Provide the (x, y) coordinate of the cell's center where the given text is located.  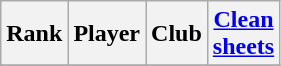
Player (107, 34)
Club (177, 34)
Cleansheets (243, 34)
Rank (34, 34)
